Pinpoint the cell where the given text exists, returning its (x, y) midpoint coordinate. 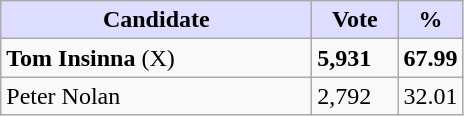
2,792 (355, 96)
Candidate (156, 20)
Vote (355, 20)
67.99 (430, 58)
Peter Nolan (156, 96)
Tom Insinna (X) (156, 58)
32.01 (430, 96)
% (430, 20)
5,931 (355, 58)
